Extract the (X, Y) coordinate from the center of the cell holding the provided text.  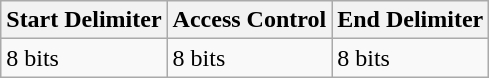
Access Control (250, 20)
Start Delimiter (84, 20)
End Delimiter (410, 20)
